Detect which cell encompasses the target text, then output its (x, y) center coordinate. 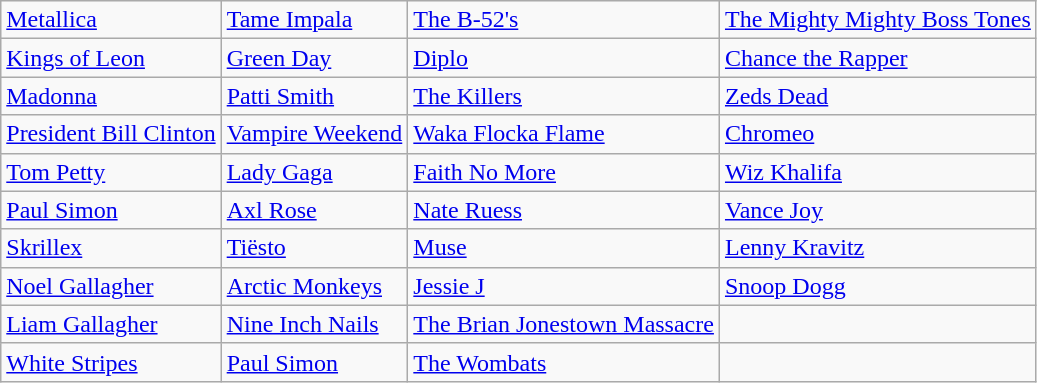
President Bill Clinton (111, 134)
Diplo (564, 58)
Tiësto (314, 248)
Arctic Monkeys (314, 286)
Axl Rose (314, 210)
Noel Gallagher (111, 286)
Madonna (111, 96)
Vampire Weekend (314, 134)
Patti Smith (314, 96)
Muse (564, 248)
Waka Flocka Flame (564, 134)
Chance the Rapper (878, 58)
Zeds Dead (878, 96)
Green Day (314, 58)
White Stripes (111, 362)
Nate Ruess (564, 210)
Vance Joy (878, 210)
Lenny Kravitz (878, 248)
Snoop Dogg (878, 286)
Kings of Leon (111, 58)
Lady Gaga (314, 172)
The Mighty Mighty Boss Tones (878, 20)
Metallica (111, 20)
Chromeo (878, 134)
The Wombats (564, 362)
Nine Inch Nails (314, 324)
The B-52's (564, 20)
The Brian Jonestown Massacre (564, 324)
Wiz Khalifa (878, 172)
Tame Impala (314, 20)
Skrillex (111, 248)
The Killers (564, 96)
Tom Petty (111, 172)
Jessie J (564, 286)
Faith No More (564, 172)
Liam Gallagher (111, 324)
